Find where the given text appears and provide that cell's center as (X, Y) coordinate. 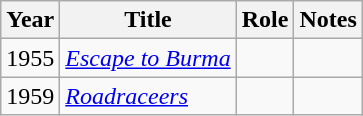
Role (265, 20)
Escape to Burma (148, 58)
1959 (30, 96)
Year (30, 20)
Notes (328, 20)
1955 (30, 58)
Roadraceers (148, 96)
Title (148, 20)
